Return the (x, y) coordinate for the center point of the cell that contains the specified text.  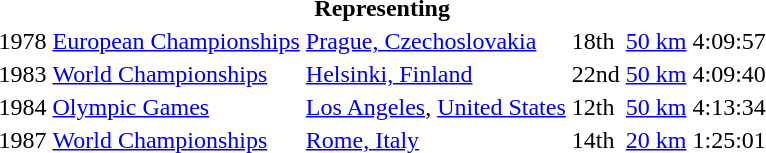
Los Angeles, United States (436, 107)
18th (596, 41)
22nd (596, 74)
12th (596, 107)
World Championships (176, 74)
Prague, Czechoslovakia (436, 41)
Helsinki, Finland (436, 74)
European Championships (176, 41)
Olympic Games (176, 107)
